Return the (X, Y) coordinate for the center point of the cell that contains the specified text.  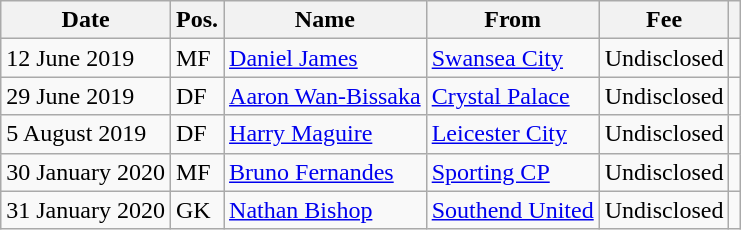
Name (326, 20)
30 January 2020 (86, 172)
Southend United (512, 210)
Bruno Fernandes (326, 172)
5 August 2019 (86, 134)
Leicester City (512, 134)
31 January 2020 (86, 210)
Harry Maguire (326, 134)
Crystal Palace (512, 96)
12 June 2019 (86, 58)
Daniel James (326, 58)
Swansea City (512, 58)
GK (196, 210)
Fee (664, 20)
29 June 2019 (86, 96)
Aaron Wan-Bissaka (326, 96)
Date (86, 20)
Pos. (196, 20)
Sporting CP (512, 172)
From (512, 20)
Nathan Bishop (326, 210)
